Search for the cell housing the specified text and yield its (X, Y) center coordinate. 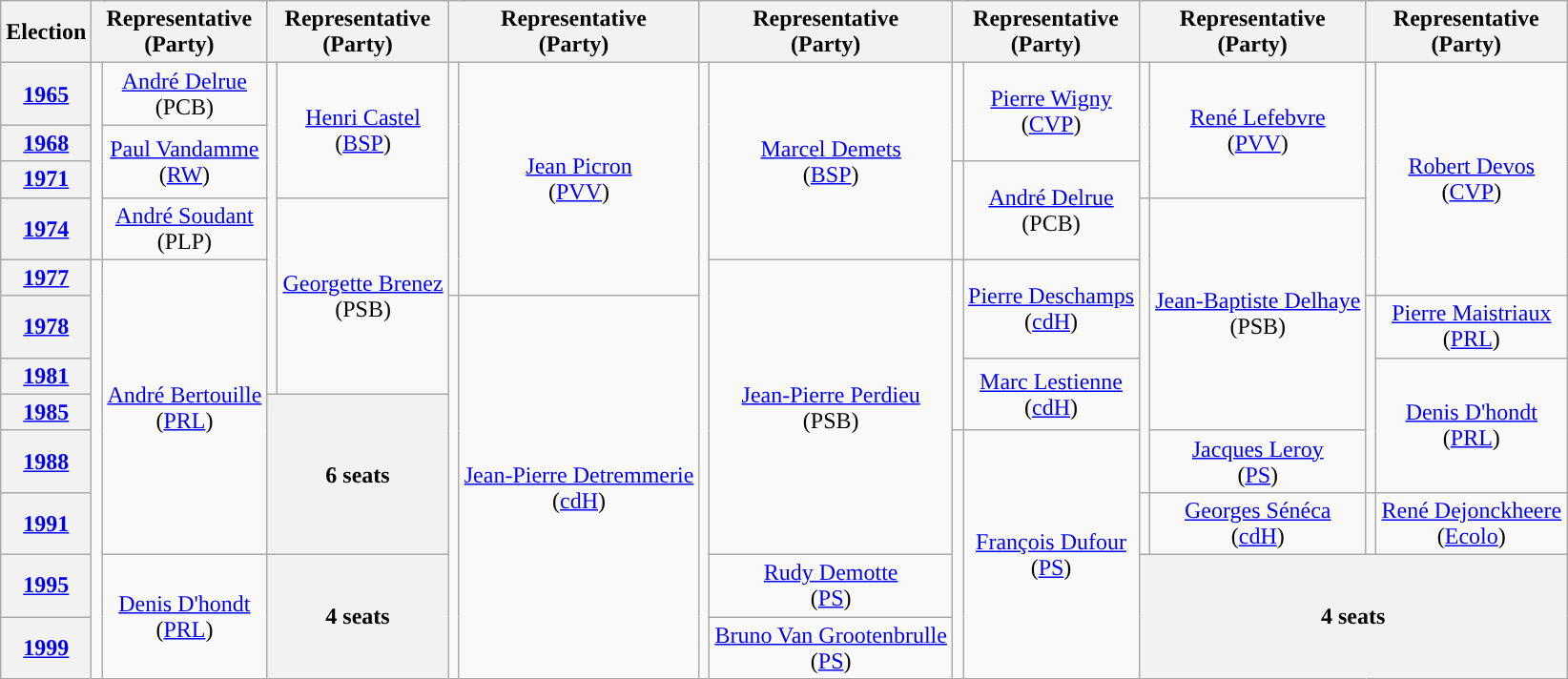
Jean-Baptiste Delhaye(PSB) (1258, 314)
1991 (46, 523)
1978 (46, 326)
Georgette Brenez(PSB) (362, 296)
Marcel Demets(BSP) (832, 161)
1995 (46, 586)
Jean-Pierre Perdieu(PSB) (832, 406)
André Bertouille(PRL) (185, 406)
1977 (46, 278)
1971 (46, 179)
1974 (46, 229)
6 seats (358, 474)
René Lefebvre(PVV) (1258, 130)
Henri Castel(BSP) (362, 130)
Pierre Maistriaux(PRL) (1472, 326)
Bruno Van Grootenbrulle(PS) (832, 647)
Jean-Pierre Detremmerie(cdH) (579, 486)
René Dejonckheere(Ecolo) (1472, 523)
1968 (46, 143)
1965 (46, 93)
1988 (46, 462)
André Soudant(PLP) (185, 229)
Georges Sénéca(cdH) (1258, 523)
Pierre Deschamps(cdH) (1051, 309)
Jean Picron(PVV) (579, 179)
Jacques Leroy(PS) (1258, 462)
Rudy Demotte(PS) (832, 586)
Election (46, 32)
Pierre Wigny(CVP) (1051, 113)
Robert Devos(CVP) (1472, 179)
1999 (46, 647)
Marc Lestienne(cdH) (1051, 394)
1985 (46, 412)
François Dufour(PS) (1051, 554)
Paul Vandamme(RW) (185, 161)
1981 (46, 376)
